From the cell containing the given text, extract its center point as (X, Y) coordinate. 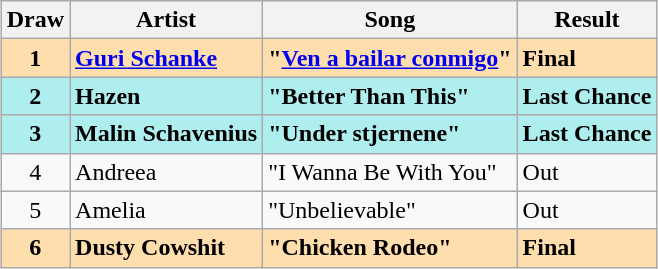
Draw (35, 20)
Song (390, 20)
Hazen (166, 96)
3 (35, 134)
"Ven a bailar conmigo" (390, 58)
Artist (166, 20)
Guri Schanke (166, 58)
"Under stjernene" (390, 134)
5 (35, 210)
Andreea (166, 172)
1 (35, 58)
Amelia (166, 210)
Malin Schavenius (166, 134)
4 (35, 172)
Result (587, 20)
"Better Than This" (390, 96)
"I Wanna Be With You" (390, 172)
6 (35, 248)
Dusty Cowshit (166, 248)
2 (35, 96)
"Unbelievable" (390, 210)
"Chicken Rodeo" (390, 248)
